Locate the cell with the specified text and output its (X, Y) center coordinate. 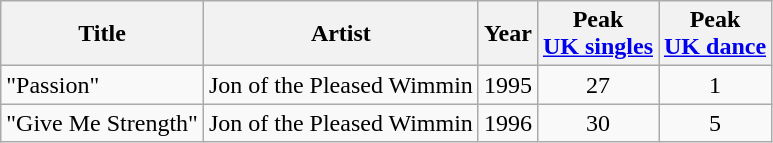
PeakUK dance (714, 34)
Year (508, 34)
1995 (508, 85)
"Passion" (102, 85)
27 (598, 85)
1996 (508, 123)
"Give Me Strength" (102, 123)
Artist (340, 34)
1 (714, 85)
Title (102, 34)
PeakUK singles (598, 34)
5 (714, 123)
30 (598, 123)
